Find where the given text appears and provide that cell's center as [x, y] coordinate. 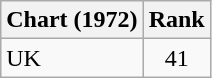
UK [72, 58]
41 [176, 58]
Chart (1972) [72, 20]
Rank [176, 20]
